Provide the (x, y) coordinate of the cell's center where the given text is located.  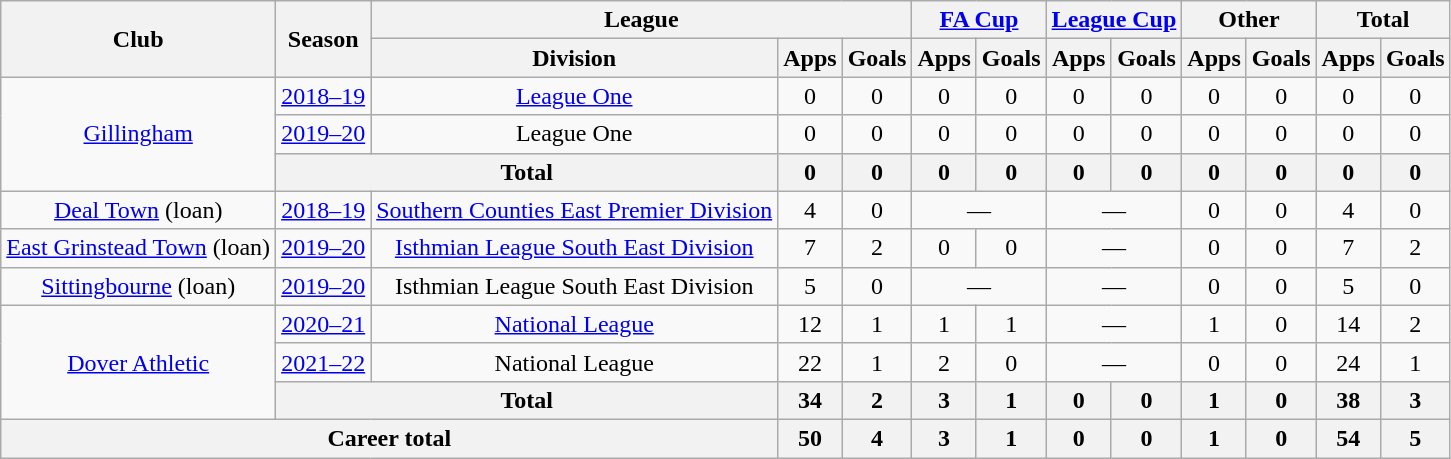
24 (1348, 362)
2021–22 (324, 362)
League Cup (1114, 20)
12 (810, 324)
East Grinstead Town (loan) (138, 248)
54 (1348, 438)
14 (1348, 324)
Sittingbourne (loan) (138, 286)
League (642, 20)
Club (138, 39)
Deal Town (loan) (138, 210)
38 (1348, 400)
34 (810, 400)
Other (1249, 20)
Division (574, 58)
Gillingham (138, 134)
22 (810, 362)
50 (810, 438)
Dover Athletic (138, 362)
2020–21 (324, 324)
Southern Counties East Premier Division (574, 210)
Season (324, 39)
Career total (390, 438)
FA Cup (979, 20)
